Detect which cell encompasses the target text, then output its (x, y) center coordinate. 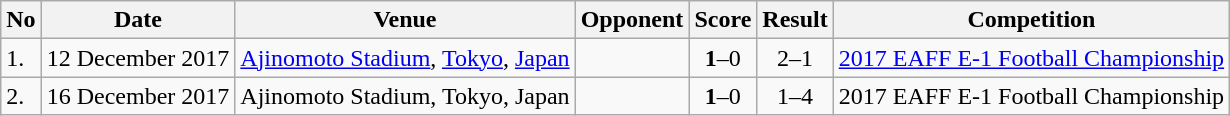
12 December 2017 (138, 58)
2–1 (795, 58)
Date (138, 20)
Score (723, 20)
No (21, 20)
16 December 2017 (138, 96)
1. (21, 58)
1–4 (795, 96)
Result (795, 20)
2. (21, 96)
Competition (1031, 20)
Opponent (632, 20)
Venue (405, 20)
